Pinpoint the cell where the given text exists, returning its (X, Y) midpoint coordinate. 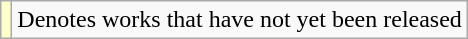
Denotes works that have not yet been released (240, 20)
